Output the (X, Y) coordinate of the center of the cell containing the given text.  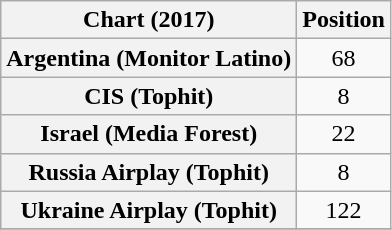
68 (344, 58)
22 (344, 134)
CIS (Tophit) (149, 96)
Israel (Media Forest) (149, 134)
Argentina (Monitor Latino) (149, 58)
Ukraine Airplay (Tophit) (149, 210)
Chart (2017) (149, 20)
Position (344, 20)
Russia Airplay (Tophit) (149, 172)
122 (344, 210)
